Determine the (x, y) coordinate at the center of the cell enclosing the given text.  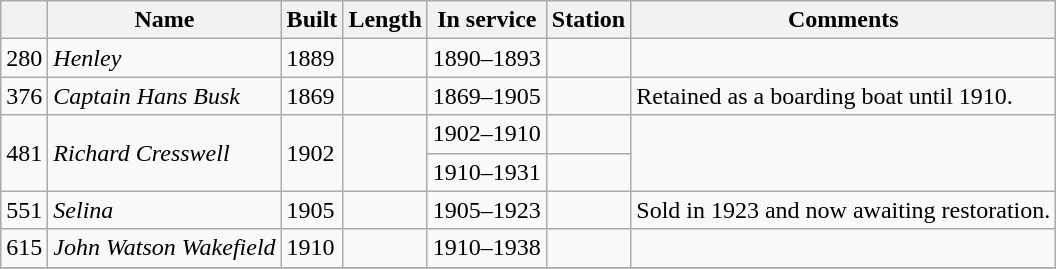
1869 (312, 96)
John Watson Wakefield (164, 248)
1910–1931 (486, 172)
280 (24, 58)
1869–1905 (486, 96)
1902 (312, 153)
Captain Hans Busk (164, 96)
1905 (312, 210)
1910–1938 (486, 248)
Name (164, 20)
481 (24, 153)
1890–1893 (486, 58)
1910 (312, 248)
Comments (844, 20)
376 (24, 96)
1902–1910 (486, 134)
In service (486, 20)
551 (24, 210)
Retained as a boarding boat until 1910. (844, 96)
Richard Cresswell (164, 153)
Length (385, 20)
615 (24, 248)
1889 (312, 58)
Henley (164, 58)
Built (312, 20)
Sold in 1923 and now awaiting restoration. (844, 210)
Selina (164, 210)
Station (588, 20)
1905–1923 (486, 210)
